Determine the (x, y) coordinate at the center of the cell enclosing the given text.  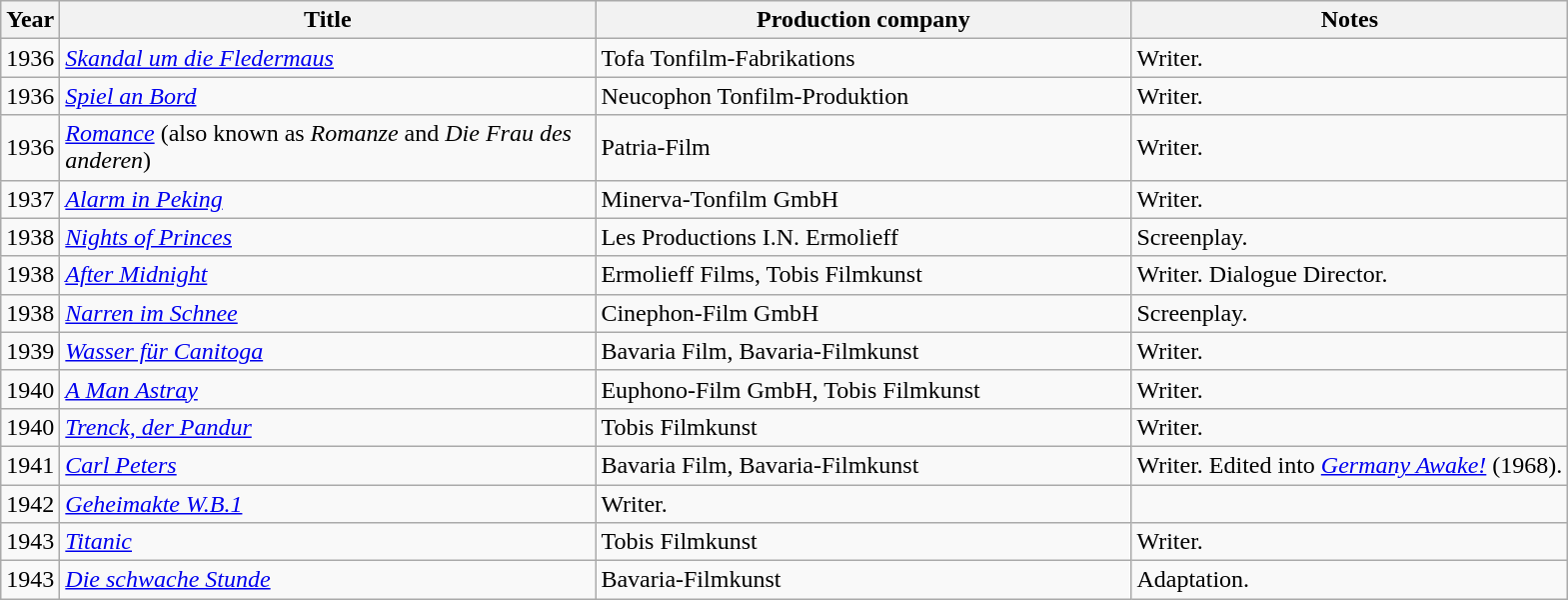
1941 (30, 465)
Writer. Edited into Germany Awake! (1968). (1349, 465)
1939 (30, 351)
Carl Peters (328, 465)
1942 (30, 503)
Tofa Tonfilm-Fabrikations (863, 58)
Bavaria-Filmkunst (863, 580)
Die schwache Stunde (328, 580)
After Midnight (328, 275)
Year (30, 20)
Euphono-Film GmbH, Tobis Filmkunst (863, 389)
Geheimakte W.B.1 (328, 503)
Notes (1349, 20)
Minerva-Tonfilm GmbH (863, 199)
Adaptation. (1349, 580)
Les Productions I.N. Ermolieff (863, 237)
A Man Astray (328, 389)
Production company (863, 20)
Patria-Film (863, 148)
Nights of Princes (328, 237)
Title (328, 20)
Romance (also known as Romanze and Die Frau des anderen) (328, 148)
Ermolieff Films, Tobis Filmkunst (863, 275)
Narren im Schnee (328, 313)
Trenck, der Pandur (328, 427)
Neucophon Tonfilm-Produktion (863, 96)
Alarm in Peking (328, 199)
Cinephon-Film GmbH (863, 313)
Wasser für Canitoga (328, 351)
Skandal um die Fledermaus (328, 58)
Writer. Dialogue Director. (1349, 275)
1937 (30, 199)
Spiel an Bord (328, 96)
Titanic (328, 542)
